Output the (x, y) coordinate of the center of the cell containing the given text.  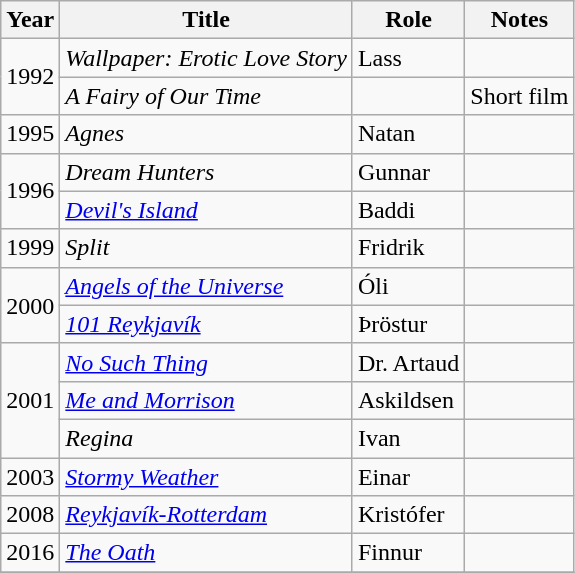
Natan (408, 134)
2016 (30, 553)
A Fairy of Our Time (206, 96)
2003 (30, 477)
Notes (520, 20)
No Such Thing (206, 362)
Fridrik (408, 248)
2000 (30, 305)
101 Reykjavík (206, 324)
Devil's Island (206, 210)
Wallpaper: Erotic Love Story (206, 58)
Lass (408, 58)
2008 (30, 515)
Title (206, 20)
Kristófer (408, 515)
Einar (408, 477)
Regina (206, 438)
Askildsen (408, 400)
Year (30, 20)
1992 (30, 77)
Óli (408, 286)
The Oath (206, 553)
Þröstur (408, 324)
1999 (30, 248)
Me and Morrison (206, 400)
Stormy Weather (206, 477)
2001 (30, 400)
Split (206, 248)
Dream Hunters (206, 172)
Angels of the Universe (206, 286)
Gunnar (408, 172)
Role (408, 20)
Short film (520, 96)
1995 (30, 134)
Reykjavík-Rotterdam (206, 515)
1996 (30, 191)
Finnur (408, 553)
Agnes (206, 134)
Baddi (408, 210)
Dr. Artaud (408, 362)
Ivan (408, 438)
